Provide the [X, Y] coordinate of the cell's center where the given text is located.  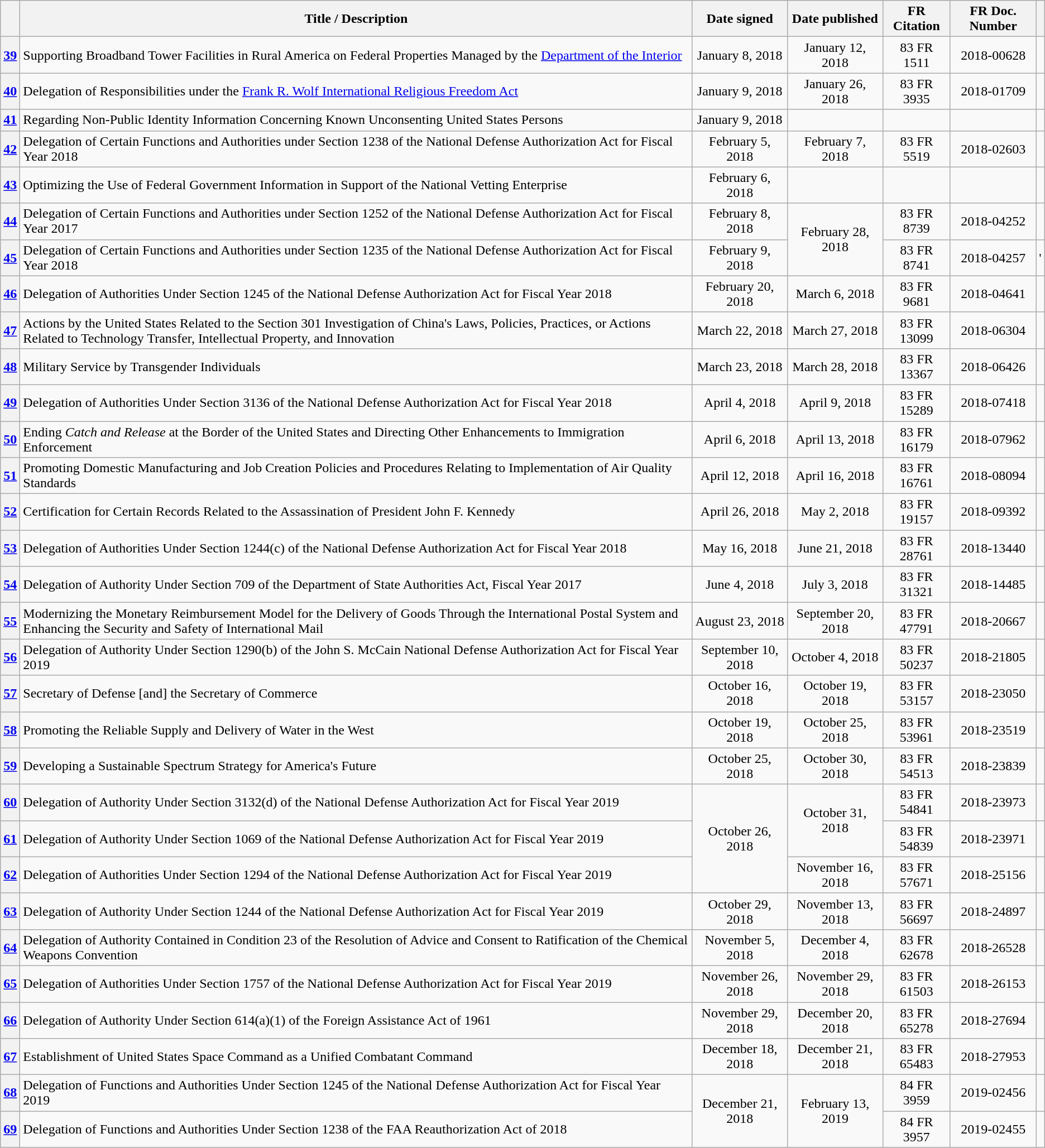
2018-13440 [993, 548]
November 26, 2018 [740, 983]
50 [10, 439]
October 31, 2018 [835, 820]
83 FR 9681 [917, 294]
Supporting Broadband Tower Facilities in Rural America on Federal Properties Managed by the Department of the Interior [356, 55]
2018-24897 [993, 911]
47 [10, 330]
Secretary of Defense [and] the Secretary of Commerce [356, 693]
Delegation of Authorities Under Section 3136 of the National Defense Authorization Act for Fiscal Year 2018 [356, 403]
Date signed [740, 19]
Delegation of Certain Functions and Authorities under Section 1252 of the National Defense Authorization Act for Fiscal Year 2017 [356, 221]
83 FR 53961 [917, 730]
2018-04252 [993, 221]
2018-23519 [993, 730]
2018-25156 [993, 875]
Certification for Certain Records Related to the Assassination of President John F. Kennedy [356, 512]
July 3, 2018 [835, 585]
83 FR 3935 [917, 92]
2018-09392 [993, 512]
83 FR 50237 [917, 657]
Military Service by Transgender Individuals [356, 366]
83 FR 19157 [917, 512]
April 9, 2018 [835, 403]
2018-23973 [993, 803]
Establishment of United States Space Command as a Unified Combatant Command [356, 1057]
April 26, 2018 [740, 512]
November 5, 2018 [740, 948]
2018-26153 [993, 983]
83 FR 13099 [917, 330]
68 [10, 1093]
2018-04257 [993, 258]
83 FR 28761 [917, 548]
61 [10, 838]
83 FR 1511 [917, 55]
52 [10, 512]
February 9, 2018 [740, 258]
2018-21805 [993, 657]
83 FR 61503 [917, 983]
83 FR 31321 [917, 585]
83 FR 54513 [917, 766]
40 [10, 92]
60 [10, 803]
39 [10, 55]
51 [10, 475]
2019-02455 [993, 1130]
Optimizing the Use of Federal Government Information in Support of the National Vetting Enterprise [356, 185]
48 [10, 366]
October 4, 2018 [835, 657]
65 [10, 983]
83 FR 53157 [917, 693]
Delegation of Authority Under Section 709 of the Department of State Authorities Act, Fiscal Year 2017 [356, 585]
March 6, 2018 [835, 294]
Delegation of Authority Under Section 1244 of the National Defense Authorization Act for Fiscal Year 2019 [356, 911]
February 7, 2018 [835, 148]
83 FR 65278 [917, 1020]
October 26, 2018 [740, 838]
April 16, 2018 [835, 475]
43 [10, 185]
October 29, 2018 [740, 911]
Ending Catch and Release at the Border of the United States and Directing Other Enhancements to Immigration Enforcement [356, 439]
83 FR 16179 [917, 439]
83 FR 8741 [917, 258]
84 FR 3957 [917, 1130]
February 6, 2018 [740, 185]
January 12, 2018 [835, 55]
2018-07418 [993, 403]
March 22, 2018 [740, 330]
83 FR 54839 [917, 838]
41 [10, 120]
January 26, 2018 [835, 92]
February 8, 2018 [740, 221]
Promoting Domestic Manufacturing and Job Creation Policies and Procedures Relating to Implementation of Air Quality Standards [356, 475]
March 28, 2018 [835, 366]
April 13, 2018 [835, 439]
Delegation of Functions and Authorities Under Section 1238 of the FAA Reauthorization Act of 2018 [356, 1130]
June 21, 2018 [835, 548]
Developing a Sustainable Spectrum Strategy for America's Future [356, 766]
2018-20667 [993, 621]
Regarding Non-Public Identity Information Concerning Known Unconsenting United States Persons [356, 120]
2018-26528 [993, 948]
45 [10, 258]
83 FR 13367 [917, 366]
March 27, 2018 [835, 330]
April 6, 2018 [740, 439]
Delegation of Authorities Under Section 1245 of the National Defense Authorization Act for Fiscal Year 2018 [356, 294]
2018-14485 [993, 585]
Delegation of Authorities Under Section 1244(c) of the National Defense Authorization Act for Fiscal Year 2018 [356, 548]
2018-07962 [993, 439]
February 5, 2018 [740, 148]
FR Doc. Number [993, 19]
September 10, 2018 [740, 657]
63 [10, 911]
December 20, 2018 [835, 1020]
83 FR 16761 [917, 475]
Delegation of Authority Contained in Condition 23 of the Resolution of Advice and Consent to Ratification of the Chemical Weapons Convention [356, 948]
66 [10, 1020]
2018-06426 [993, 366]
57 [10, 693]
2018-23839 [993, 766]
83 FR 8739 [917, 221]
83 FR 15289 [917, 403]
May 16, 2018 [740, 548]
Delegation of Authority Under Section 1069 of the National Defense Authorization Act for Fiscal Year 2019 [356, 838]
53 [10, 548]
83 FR 5519 [917, 148]
May 2, 2018 [835, 512]
Delegation of Responsibilities under the Frank R. Wolf International Religious Freedom Act [356, 92]
' [1041, 258]
54 [10, 585]
2018-23050 [993, 693]
83 FR 54841 [917, 803]
2018-04641 [993, 294]
84 FR 3959 [917, 1093]
November 13, 2018 [835, 911]
2018-27953 [993, 1057]
67 [10, 1057]
2018-01709 [993, 92]
Delegation of Certain Functions and Authorities under Section 1235 of the National Defense Authorization Act for Fiscal Year 2018 [356, 258]
February 13, 2019 [835, 1111]
55 [10, 621]
Delegation of Authority Under Section 614(a)(1) of the Foreign Assistance Act of 1961 [356, 1020]
Delegation of Functions and Authorities Under Section 1245 of the National Defense Authorization Act for Fiscal Year 2019 [356, 1093]
October 16, 2018 [740, 693]
42 [10, 148]
Promoting the Reliable Supply and Delivery of Water in the West [356, 730]
2018-23971 [993, 838]
2019-02456 [993, 1093]
January 8, 2018 [740, 55]
64 [10, 948]
April 12, 2018 [740, 475]
October 30, 2018 [835, 766]
Delegation of Authorities Under Section 1757 of the National Defense Authorization Act for Fiscal Year 2019 [356, 983]
June 4, 2018 [740, 585]
2018-00628 [993, 55]
83 FR 57671 [917, 875]
December 4, 2018 [835, 948]
62 [10, 875]
Delegation of Authority Under Section 1290(b) of the John S. McCain National Defense Authorization Act for Fiscal Year 2019 [356, 657]
February 20, 2018 [740, 294]
Title / Description [356, 19]
49 [10, 403]
58 [10, 730]
83 FR 65483 [917, 1057]
83 FR 56697 [917, 911]
83 FR 47791 [917, 621]
2018-08094 [993, 475]
2018-02603 [993, 148]
August 23, 2018 [740, 621]
April 4, 2018 [740, 403]
November 16, 2018 [835, 875]
2018-06304 [993, 330]
Delegation of Authorities Under Section 1294 of the National Defense Authorization Act for Fiscal Year 2019 [356, 875]
September 20, 2018 [835, 621]
December 18, 2018 [740, 1057]
83 FR 62678 [917, 948]
44 [10, 221]
Delegation of Authority Under Section 3132(d) of the National Defense Authorization Act for Fiscal Year 2019 [356, 803]
Date published [835, 19]
2018-27694 [993, 1020]
46 [10, 294]
69 [10, 1130]
Delegation of Certain Functions and Authorities under Section 1238 of the National Defense Authorization Act for Fiscal Year 2018 [356, 148]
56 [10, 657]
March 23, 2018 [740, 366]
February 28, 2018 [835, 239]
FR Citation [917, 19]
59 [10, 766]
